Scan for the cell matching the given text and deliver its (x, y) coordinate at center. 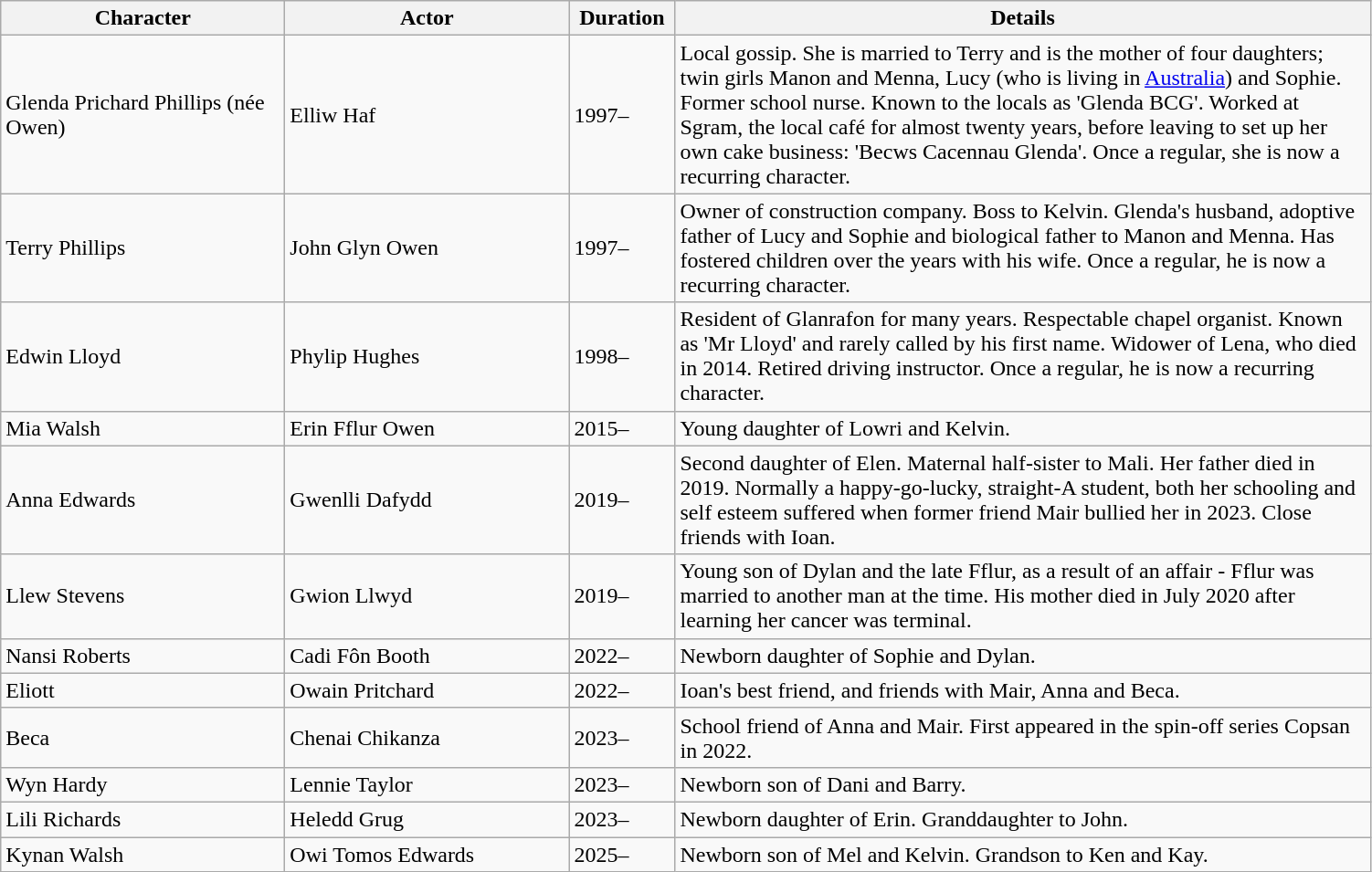
Glenda Prichard Phillips (née Owen) (142, 115)
Terry Phillips (142, 248)
Details (1023, 18)
Elliw Haf (427, 115)
Newborn daughter of Erin. Granddaughter to John. (1023, 819)
Actor (427, 18)
Erin Fflur Owen (427, 428)
Anna Edwards (142, 500)
2015– (622, 428)
Character (142, 18)
Newborn daughter of Sophie and Dylan. (1023, 656)
1998– (622, 356)
Kynan Walsh (142, 854)
Cadi Fôn Booth (427, 656)
Young daughter of Lowri and Kelvin. (1023, 428)
Chenai Chikanza (427, 738)
School friend of Anna and Mair. First appeared in the spin-off series Copsan in 2022. (1023, 738)
Ioan's best friend, and friends with Mair, Anna and Beca. (1023, 690)
Lili Richards (142, 819)
Gwenlli Dafydd (427, 500)
Newborn son of Mel and Kelvin. Grandson to Ken and Kay. (1023, 854)
Lennie Taylor (427, 784)
Heledd Grug (427, 819)
Mia Walsh (142, 428)
Duration (622, 18)
John Glyn Owen (427, 248)
2025– (622, 854)
Nansi Roberts (142, 656)
Eliott (142, 690)
Owain Pritchard (427, 690)
Wyn Hardy (142, 784)
Newborn son of Dani and Barry. (1023, 784)
Owi Tomos Edwards (427, 854)
Phylip Hughes (427, 356)
Gwion Llwyd (427, 596)
Edwin Lloyd (142, 356)
Beca (142, 738)
Llew Stevens (142, 596)
